Locate the cell with the specified text and output its (x, y) center coordinate. 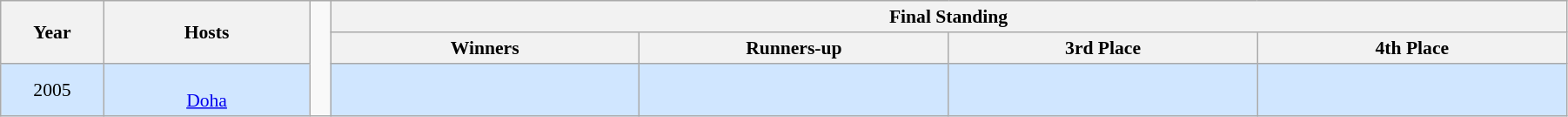
4th Place (1411, 48)
2005 (52, 89)
3rd Place (1103, 48)
Final Standing (948, 17)
Year (52, 31)
Hosts (207, 31)
Runners-up (794, 48)
Winners (486, 48)
Doha (207, 89)
